Find where the given text appears and provide that cell's center as [x, y] coordinate. 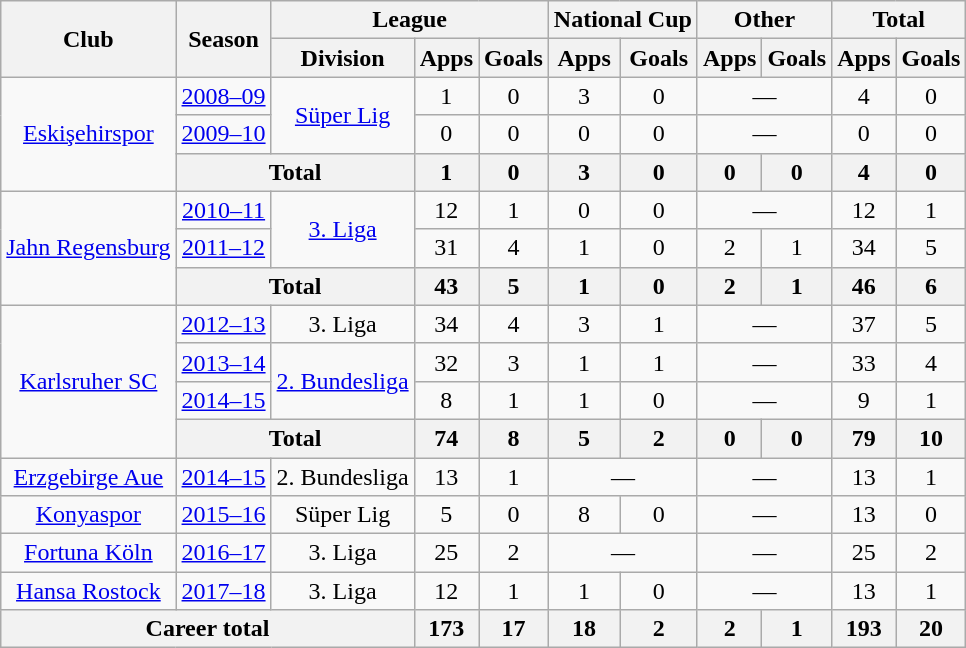
Karlsruher SC [88, 381]
37 [864, 324]
74 [446, 438]
Fortuna Köln [88, 553]
Jahn Regensburg [88, 248]
National Cup [622, 20]
6 [931, 286]
Other [764, 20]
33 [864, 362]
2016–17 [224, 553]
31 [446, 248]
193 [864, 629]
2013–14 [224, 362]
9 [864, 400]
79 [864, 438]
173 [446, 629]
43 [446, 286]
2017–18 [224, 591]
Career total [208, 629]
10 [931, 438]
17 [514, 629]
2012–13 [224, 324]
2008–09 [224, 96]
2015–16 [224, 515]
League [410, 20]
Hansa Rostock [88, 591]
Club [88, 39]
2010–11 [224, 210]
Season [224, 39]
32 [446, 362]
Eskişehirspor [88, 134]
Erzgebirge Aue [88, 477]
18 [584, 629]
2011–12 [224, 248]
46 [864, 286]
Division [342, 58]
Konyaspor [88, 515]
2009–10 [224, 134]
20 [931, 629]
